Determine the [X, Y] coordinate at the center of the cell enclosing the given text.  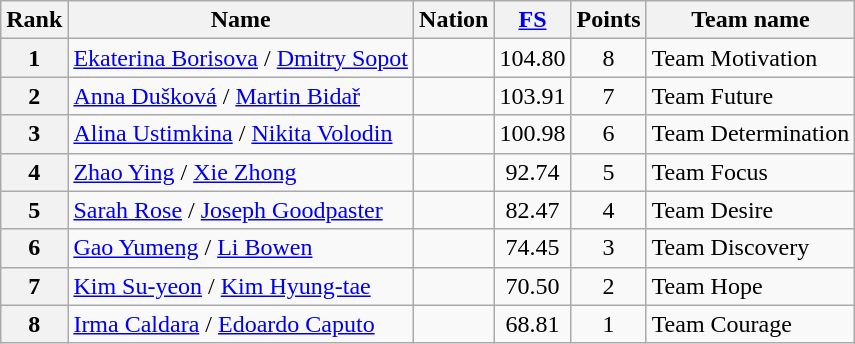
Alina Ustimkina / Nikita Volodin [241, 134]
Anna Dušková / Martin Bidař [241, 96]
82.47 [532, 210]
92.74 [532, 172]
104.80 [532, 58]
FS [532, 20]
Team Determination [750, 134]
Ekaterina Borisova / Dmitry Sopot [241, 58]
Kim Su-yeon / Kim Hyung-tae [241, 286]
68.81 [532, 324]
Team name [750, 20]
Nation [454, 20]
Team Focus [750, 172]
Name [241, 20]
103.91 [532, 96]
Irma Caldara / Edoardo Caputo [241, 324]
Gao Yumeng / Li Bowen [241, 248]
70.50 [532, 286]
Rank [34, 20]
Team Desire [750, 210]
Team Motivation [750, 58]
100.98 [532, 134]
Points [608, 20]
74.45 [532, 248]
Sarah Rose / Joseph Goodpaster [241, 210]
Team Hope [750, 286]
Team Future [750, 96]
Zhao Ying / Xie Zhong [241, 172]
Team Courage [750, 324]
Team Discovery [750, 248]
